Identify which cell holds the provided text, then report its [X, Y] central coordinate. 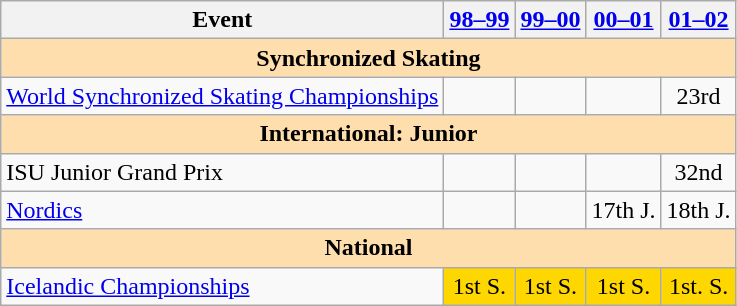
ISU Junior Grand Prix [222, 172]
01–02 [698, 20]
1st. S. [698, 286]
98–99 [480, 20]
International: Junior [368, 134]
Synchronized Skating [368, 58]
World Synchronized Skating Championships [222, 96]
National [368, 248]
17th J. [624, 210]
32nd [698, 172]
23rd [698, 96]
Icelandic Championships [222, 286]
00–01 [624, 20]
Nordics [222, 210]
18th J. [698, 210]
99–00 [550, 20]
Event [222, 20]
